Pinpoint the cell where the given text exists, returning its [x, y] midpoint coordinate. 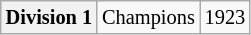
1923 [225, 17]
Champions [148, 17]
Division 1 [49, 17]
